Provide the (X, Y) coordinate of the cell's center where the given text is located.  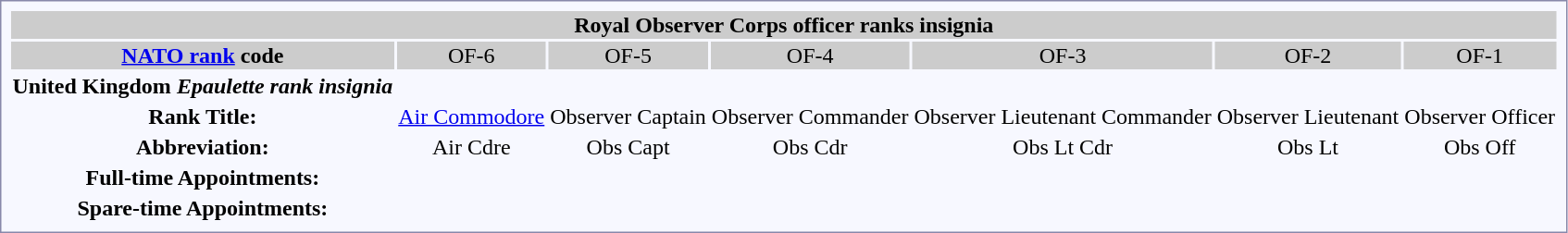
United Kingdom Epaulette rank insignia (203, 86)
Observer Lieutenant (1308, 116)
OF-5 (628, 55)
Full-time Appointments: (203, 178)
Observer Captain (628, 116)
NATO rank code (203, 55)
Rank Title: (203, 116)
OF-4 (810, 55)
OF-1 (1480, 55)
Royal Observer Corps officer ranks insignia (784, 25)
Obs Lt Cdr (1063, 147)
Air Cdre (472, 147)
OF-6 (472, 55)
OF-3 (1063, 55)
Observer Officer (1480, 116)
Observer Commander (810, 116)
Observer Lieutenant Commander (1063, 116)
Obs Off (1480, 147)
Obs Cdr (810, 147)
OF-2 (1308, 55)
Air Commodore (472, 116)
Abbreviation: (203, 147)
Obs Lt (1308, 147)
Spare-time Appointments: (203, 208)
Obs Capt (628, 147)
